Locate the cell with the specified text and output its (x, y) center coordinate. 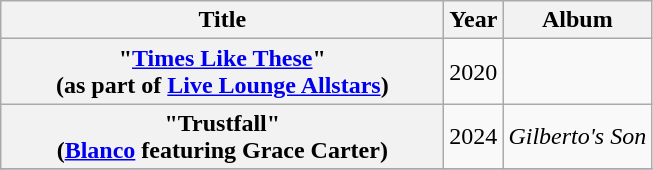
2024 (474, 136)
Album (578, 20)
"Times Like These"(as part of Live Lounge Allstars) (222, 72)
Year (474, 20)
Title (222, 20)
Gilberto's Son (578, 136)
2020 (474, 72)
"Trustfall"(Blanco featuring Grace Carter) (222, 136)
